Return [X, Y] of the center of cell containing provided text 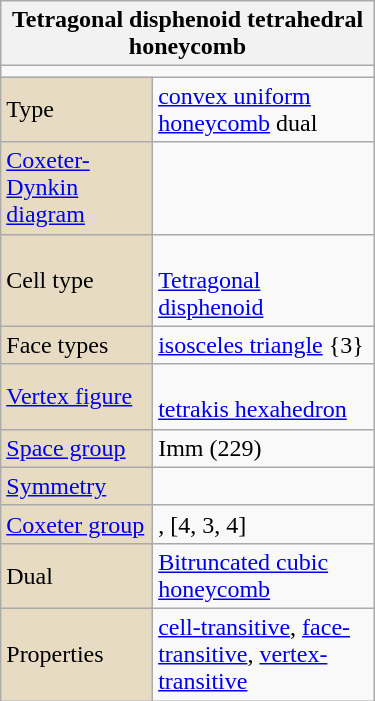
convex uniform honeycomb dual [264, 110]
Tetragonal disphenoid [264, 280]
Bitruncated cubic honeycomb [264, 576]
Vertex figure [77, 396]
Type [77, 110]
Coxeter-Dynkin diagram [77, 188]
Imm (229) [264, 448]
Cell type [77, 280]
cell-transitive, face-transitive, vertex-transitive [264, 654]
Coxeter group [77, 524]
tetrakis hexahedron [264, 396]
Dual [77, 576]
Face types [77, 345]
, [4, 3, 4] [264, 524]
Symmetry [77, 486]
Properties [77, 654]
Tetragonal disphenoid tetrahedral honeycomb [188, 34]
Space group [77, 448]
isosceles triangle {3} [264, 345]
